Extract the [x, y] coordinate from the center of the cell holding the provided text.  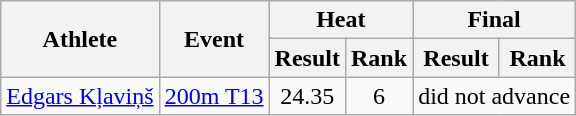
200m T13 [214, 96]
Athlete [80, 39]
Edgars Kļaviņš [80, 96]
24.35 [307, 96]
Heat [341, 20]
Event [214, 39]
Final [494, 20]
did not advance [494, 96]
6 [378, 96]
